Extract the (x, y) coordinate from the center of the cell holding the provided text.  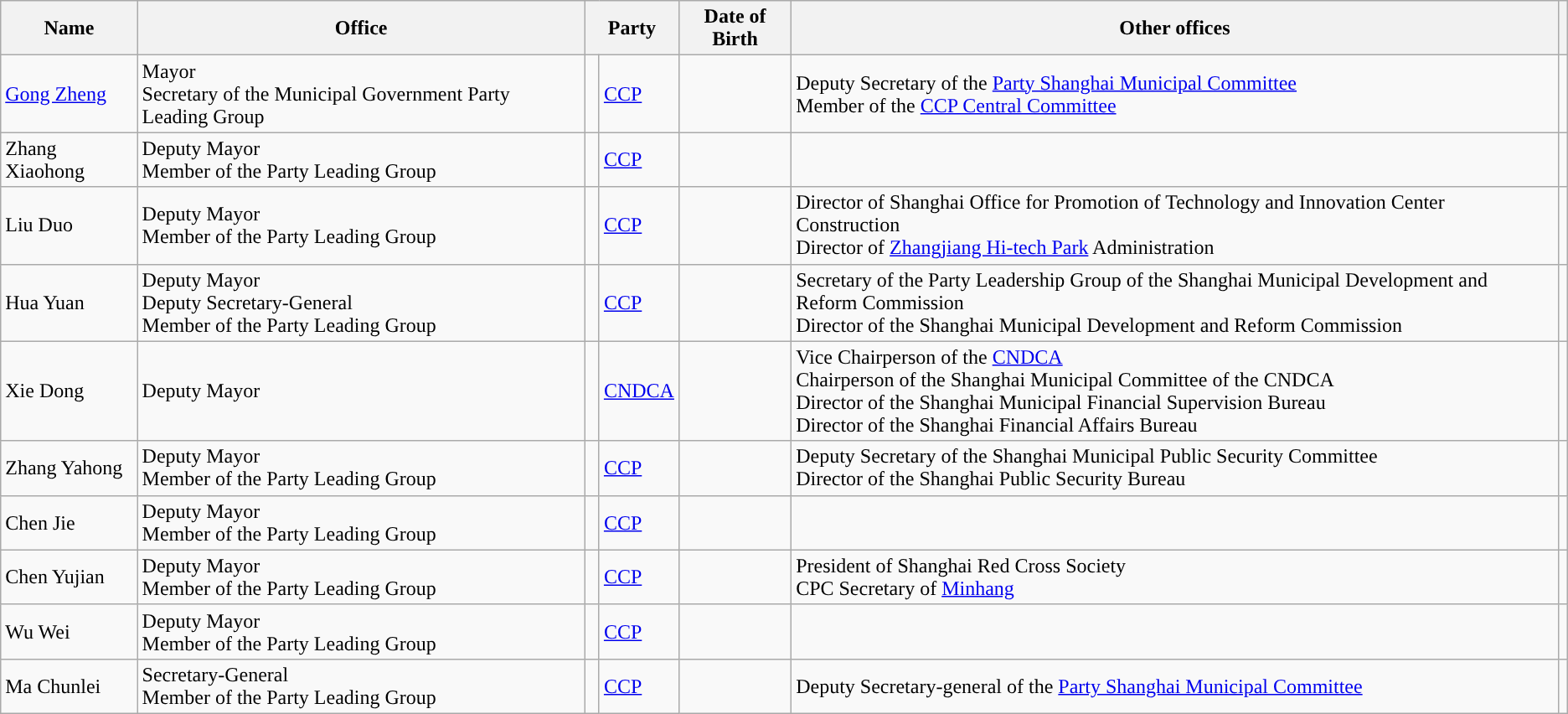
CNDCA (638, 391)
Deputy Secretary of the Shanghai Municipal Public Security CommitteeDirector of the Shanghai Public Security Bureau (1175, 468)
Deputy Mayor (361, 391)
Office (361, 28)
Director of Shanghai Office for Promotion of Technology and Innovation Center ConstructionDirector of Zhangjiang Hi-tech Park Administration (1175, 225)
Hua Yuan (69, 303)
MayorSecretary of the Municipal Government Party Leading Group (361, 94)
Date of Birth (735, 28)
Name (69, 28)
Zhang Xiaohong (69, 159)
Chen Yujian (69, 577)
Secretary-GeneralMember of the Party Leading Group (361, 686)
Deputy Secretary of the Party Shanghai Municipal CommitteeMember of the CCP Central Committee (1175, 94)
Zhang Yahong (69, 468)
Liu Duo (69, 225)
Wu Wei (69, 632)
Chen Jie (69, 523)
Other offices (1175, 28)
Party (632, 28)
Xie Dong (69, 391)
Deputy MayorDeputy Secretary-GeneralMember of the Party Leading Group (361, 303)
Ma Chunlei (69, 686)
Gong Zheng (69, 94)
President of Shanghai Red Cross SocietyCPC Secretary of Minhang (1175, 577)
Deputy Secretary-general of the Party Shanghai Municipal Committee (1175, 686)
